Find where the given text appears and provide that cell's center as (x, y) coordinate. 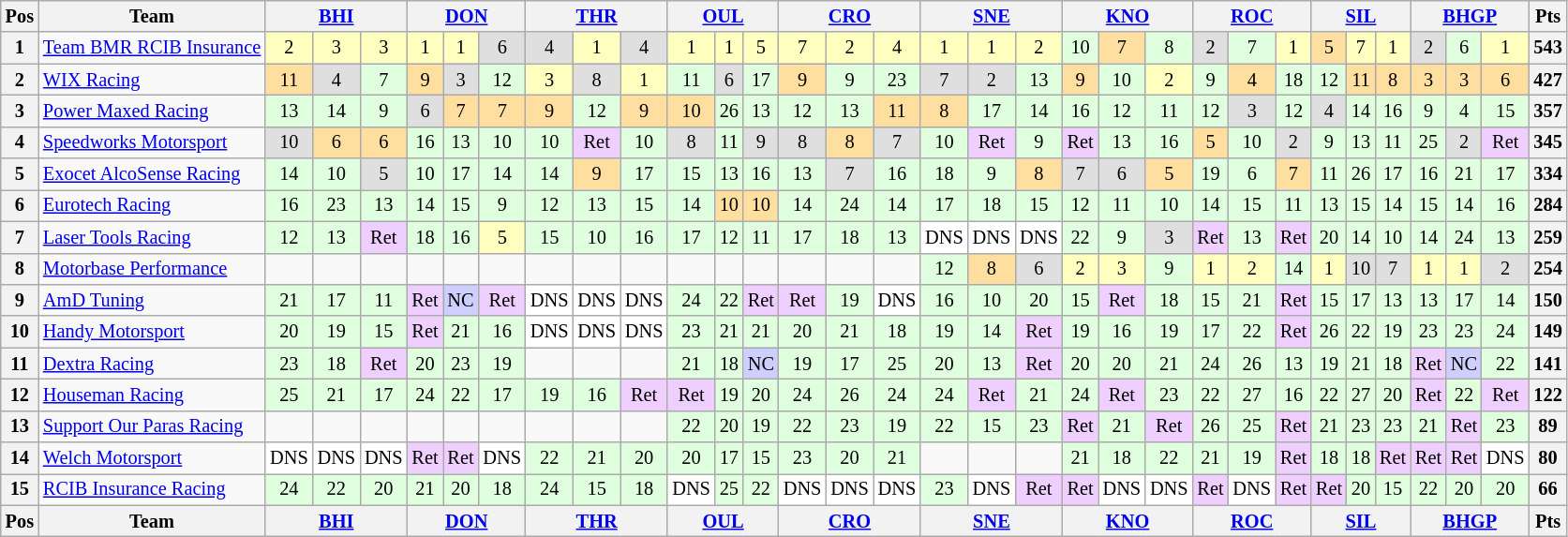
150 (1547, 300)
284 (1547, 205)
Support Our Paras Racing (152, 426)
AmD Tuning (152, 300)
Power Maxed Racing (152, 111)
66 (1547, 489)
Welch Motorsport (152, 458)
89 (1547, 426)
80 (1547, 458)
Exocet AlcoSense Racing (152, 174)
427 (1547, 80)
357 (1547, 111)
RCIB Insurance Racing (152, 489)
Dextra Racing (152, 364)
Eurotech Racing (152, 205)
Team BMR RCIB Insurance (152, 48)
259 (1547, 237)
Houseman Racing (152, 395)
WIX Racing (152, 80)
543 (1547, 48)
345 (1547, 142)
Motorbase Performance (152, 269)
149 (1547, 332)
Laser Tools Racing (152, 237)
Handy Motorsport (152, 332)
Speedworks Motorsport (152, 142)
141 (1547, 364)
122 (1547, 395)
334 (1547, 174)
254 (1547, 269)
